Return [x, y] of the center of cell containing provided text 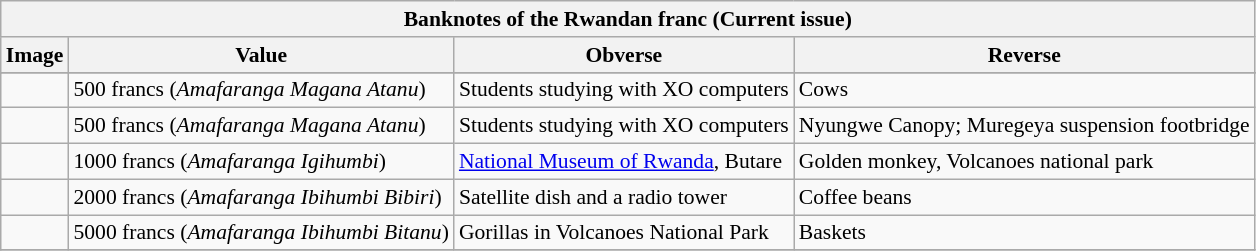
Value [260, 55]
Baskets [1024, 233]
Nyungwe Canopy; Muregeya suspension footbridge [1024, 126]
2000 francs (Amafaranga Ibihumbi Bibiri) [260, 197]
Image [35, 55]
Satellite dish and a radio tower [624, 197]
Cows [1024, 90]
Coffee beans [1024, 197]
National Museum of Rwanda, Butare [624, 162]
Golden monkey, Volcanoes national park [1024, 162]
Banknotes of the Rwandan franc (Current issue) [628, 19]
5000 francs (Amafaranga Ibihumbi Bitanu) [260, 233]
1000 francs (Amafaranga Igihumbi) [260, 162]
Gorillas in Volcanoes National Park [624, 233]
Reverse [1024, 55]
Obverse [624, 55]
